Locate the cell with the specified text and output its [x, y] center coordinate. 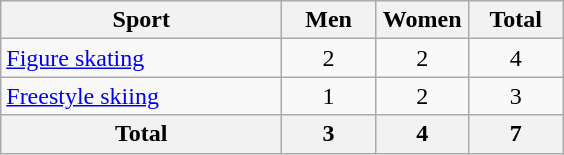
Women [422, 20]
Freestyle skiing [142, 96]
Figure skating [142, 58]
Sport [142, 20]
Men [329, 20]
7 [516, 134]
1 [329, 96]
